Return (X, Y) of the center of cell containing provided text 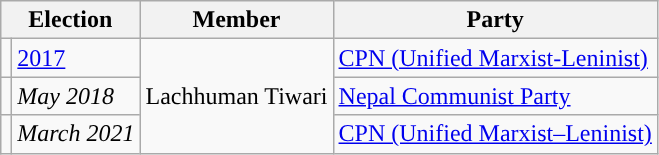
Election (70, 20)
CPN (Unified Marxist–Leninist) (495, 134)
March 2021 (76, 134)
Nepal Communist Party (495, 96)
2017 (76, 58)
May 2018 (76, 96)
Party (495, 20)
CPN (Unified Marxist-Leninist) (495, 58)
Lachhuman Tiwari (236, 96)
Member (236, 20)
